Identify which cell holds the provided text, then report its (X, Y) central coordinate. 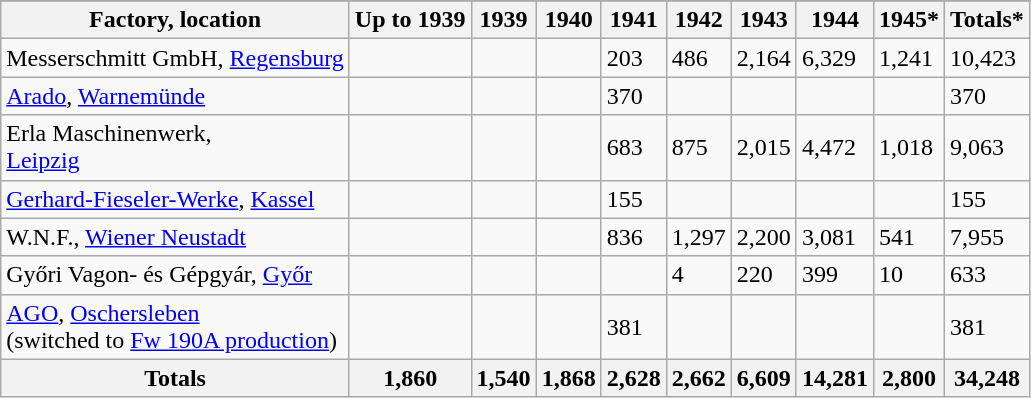
7,955 (988, 237)
1,868 (568, 378)
1941 (634, 20)
10,423 (988, 58)
4 (698, 275)
1,540 (504, 378)
34,248 (988, 378)
14,281 (834, 378)
486 (698, 58)
Totals* (988, 20)
4,472 (834, 148)
3,081 (834, 237)
220 (764, 275)
1,297 (698, 237)
2,200 (764, 237)
10 (908, 275)
Arado, Warnemünde (176, 96)
6,329 (834, 58)
AGO, Oschersleben(switched to Fw 190A production) (176, 326)
633 (988, 275)
541 (908, 237)
683 (634, 148)
Erla Maschinenwerk,Leipzig (176, 148)
Gerhard-Fieseler-Werke, Kassel (176, 199)
2,662 (698, 378)
1945* (908, 20)
1942 (698, 20)
Up to 1939 (410, 20)
Totals (176, 378)
836 (634, 237)
399 (834, 275)
Factory, location (176, 20)
1,241 (908, 58)
1939 (504, 20)
1,860 (410, 378)
1940 (568, 20)
875 (698, 148)
6,609 (764, 378)
Győri Vagon- és Gépgyár, Győr (176, 275)
W.N.F., Wiener Neustadt (176, 237)
1,018 (908, 148)
2,015 (764, 148)
1944 (834, 20)
2,628 (634, 378)
2,800 (908, 378)
Messerschmitt GmbH, Regensburg (176, 58)
203 (634, 58)
9,063 (988, 148)
1943 (764, 20)
2,164 (764, 58)
